Identify which cell holds the provided text, then report its (X, Y) central coordinate. 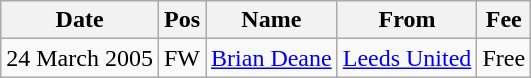
Fee (504, 20)
Leeds United (407, 58)
From (407, 20)
Name (272, 20)
Pos (182, 20)
FW (182, 58)
Free (504, 58)
Date (80, 20)
24 March 2005 (80, 58)
Brian Deane (272, 58)
